Locate the cell with the specified text and output its [X, Y] center coordinate. 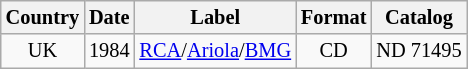
UK [42, 51]
Country [42, 17]
CD [334, 51]
Format [334, 17]
Date [109, 17]
RCA/Ariola/BMG [215, 51]
ND 71495 [418, 51]
Label [215, 17]
Catalog [418, 17]
1984 [109, 51]
